Determine the (x, y) coordinate at the center of the cell enclosing the given text.  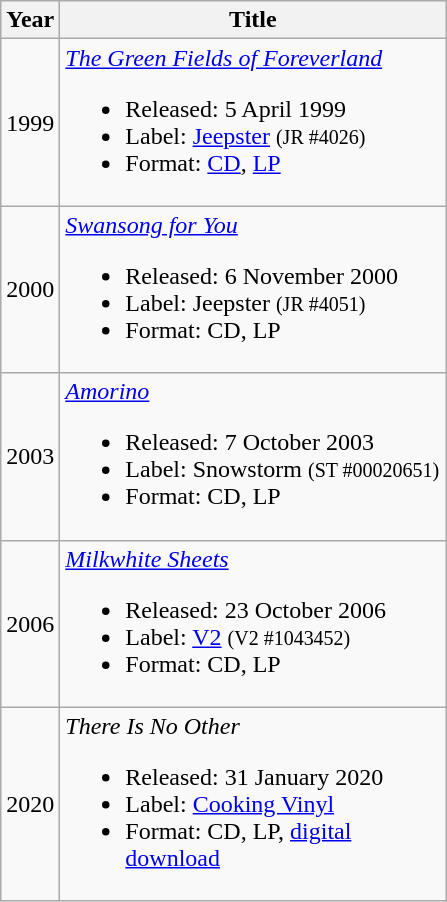
There Is No OtherReleased: 31 January 2020Label: Cooking VinylFormat: CD, LP, digital download (253, 804)
AmorinoReleased: 7 October 2003Label: Snowstorm (ST #00020651)Format: CD, LP (253, 456)
2020 (30, 804)
Swansong for YouReleased: 6 November 2000Label: Jeepster (JR #4051)Format: CD, LP (253, 290)
2000 (30, 290)
Title (253, 20)
2006 (30, 624)
The Green Fields of ForeverlandReleased: 5 April 1999Label: Jeepster (JR #4026)Format: CD, LP (253, 122)
Milkwhite SheetsReleased: 23 October 2006Label: V2 (V2 #1043452)Format: CD, LP (253, 624)
2003 (30, 456)
1999 (30, 122)
Year (30, 20)
